Search for the cell housing the specified text and yield its [X, Y] center coordinate. 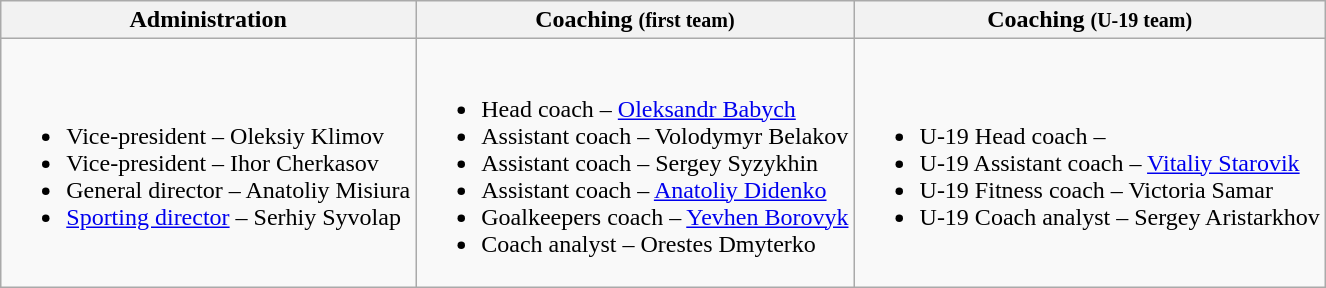
U-19 Head coach – U-19 Assistant coach – Vitaliy StarovikU-19 Fitness coach – Victoria SamarU-19 Coach analyst – Sergey Aristarkhov [1090, 163]
Vice-president – Oleksiy KlimovVice-president – Ihor CherkasovGeneral director – Anatoliy MisiuraSporting director – Serhiy Syvolap [208, 163]
Coaching (first team) [635, 20]
Coaching (U-19 team) [1090, 20]
Administration [208, 20]
